Return (x, y) of the center of cell containing provided text 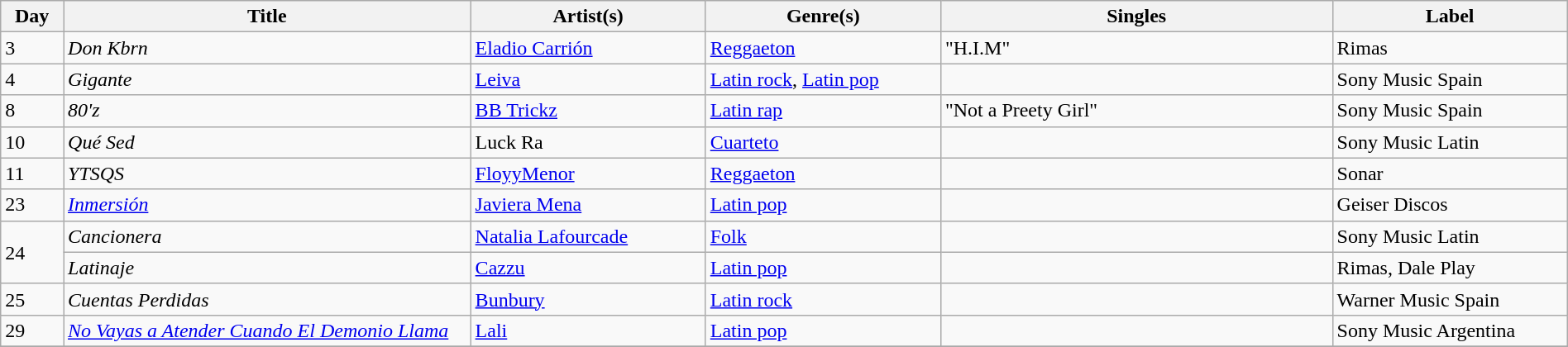
Day (32, 17)
Luck Ra (588, 142)
No Vayas a Atender Cuando El Demonio Llama (268, 330)
Genre(s) (823, 17)
23 (32, 205)
4 (32, 79)
Label (1450, 17)
Cuarteto (823, 142)
10 (32, 142)
3 (32, 48)
Don Kbrn (268, 48)
Warner Music Spain (1450, 299)
Cazzu (588, 268)
Sony Music Argentina (1450, 330)
Artist(s) (588, 17)
11 (32, 173)
Inmersión (268, 205)
Rimas (1450, 48)
Qué Sed (268, 142)
Gigante (268, 79)
"H.I.M" (1136, 48)
Cancionera (268, 236)
FloyyMenor (588, 173)
Sonar (1450, 173)
80'z (268, 111)
8 (32, 111)
Lali (588, 330)
25 (32, 299)
24 (32, 252)
29 (32, 330)
Title (268, 17)
Latin rock (823, 299)
Geiser Discos (1450, 205)
Latinaje (268, 268)
Cuentas Perdidas (268, 299)
Natalia Lafourcade (588, 236)
YTSQS (268, 173)
Rimas, Dale Play (1450, 268)
Eladio Carrión (588, 48)
Singles (1136, 17)
"Not a Preety Girl" (1136, 111)
BB Trickz (588, 111)
Latin rap (823, 111)
Folk (823, 236)
Latin rock, Latin pop (823, 79)
Javiera Mena (588, 205)
Bunbury (588, 299)
Leiva (588, 79)
